Output the [x, y] coordinate of the center of the cell containing the given text.  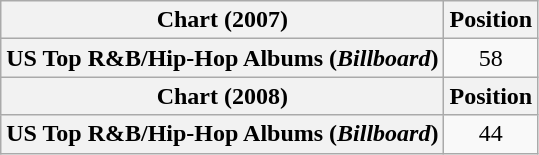
58 [491, 58]
44 [491, 134]
Chart (2008) [222, 96]
Chart (2007) [222, 20]
